Return the (X, Y) coordinate for the center point of the cell that contains the specified text.  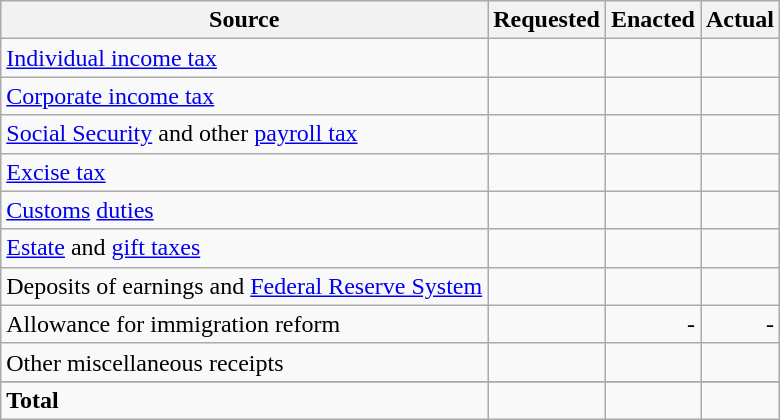
Requested (547, 20)
Corporate income tax (244, 96)
Allowance for immigration reform (244, 324)
Total (244, 400)
Actual (740, 20)
Customs duties (244, 210)
Excise tax (244, 172)
Enacted (652, 20)
Source (244, 20)
Individual income tax (244, 58)
Other miscellaneous receipts (244, 362)
Deposits of earnings and Federal Reserve System (244, 286)
Social Security and other payroll tax (244, 134)
Estate and gift taxes (244, 248)
